Extract the (X, Y) coordinate from the center of the cell holding the provided text.  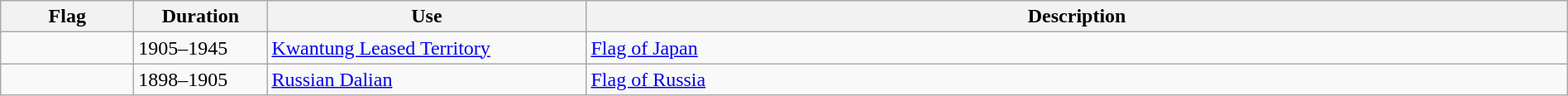
Use (427, 17)
Duration (200, 17)
Kwantung Leased Territory (427, 48)
Russian Dalian (427, 79)
1898–1905 (200, 79)
Flag of Russia (1077, 79)
Description (1077, 17)
Flag (68, 17)
1905–1945 (200, 48)
Flag of Japan (1077, 48)
